Provide the (X, Y) coordinate of the cell's center where the given text is located.  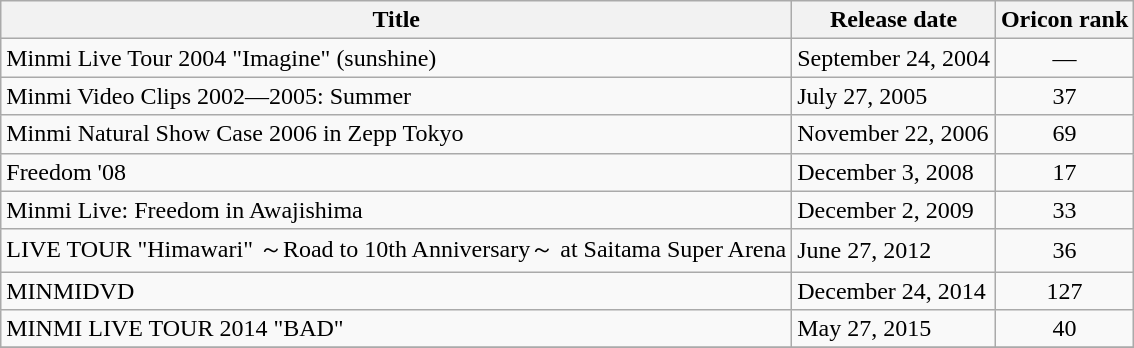
May 27, 2015 (894, 329)
— (1064, 58)
17 (1064, 172)
LIVE TOUR "Himawari" ～Road to 10th Anniversary～ at Saitama Super Arena (396, 250)
36 (1064, 250)
Title (396, 20)
MINMIDVD (396, 291)
Release date (894, 20)
Minmi Video Clips 2002—2005: Summer (396, 96)
November 22, 2006 (894, 134)
40 (1064, 329)
Minmi Live: Freedom in Awajishima (396, 210)
December 24, 2014 (894, 291)
Oricon rank (1064, 20)
December 3, 2008 (894, 172)
Minmi Live Tour 2004 "Imagine" (sunshine) (396, 58)
69 (1064, 134)
December 2, 2009 (894, 210)
33 (1064, 210)
37 (1064, 96)
Minmi Natural Show Case 2006 in Zepp Tokyo (396, 134)
June 27, 2012 (894, 250)
September 24, 2004 (894, 58)
July 27, 2005 (894, 96)
Freedom '08 (396, 172)
127 (1064, 291)
MINMI LIVE TOUR 2014 "BAD" (396, 329)
